Identify which cell holds the provided text, then report its (X, Y) central coordinate. 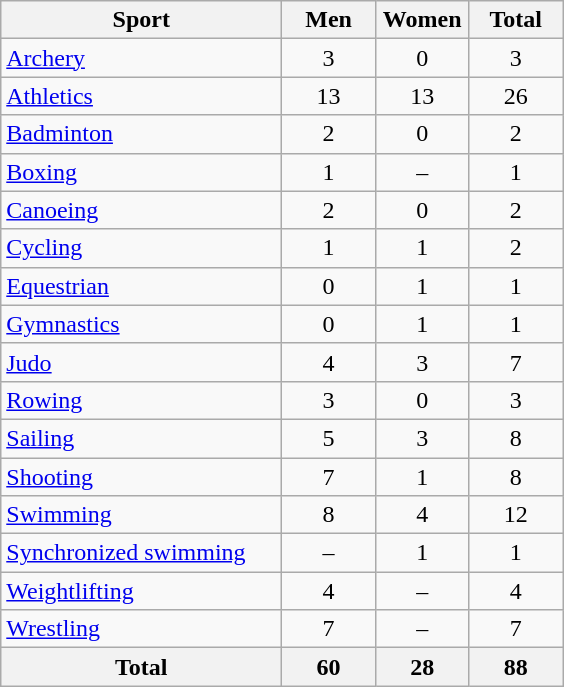
Equestrian (142, 286)
Women (422, 20)
12 (516, 515)
Cycling (142, 248)
Canoeing (142, 210)
Judo (142, 362)
Weightlifting (142, 591)
Men (329, 20)
Synchronized swimming (142, 553)
Shooting (142, 477)
5 (329, 438)
Boxing (142, 172)
28 (422, 667)
60 (329, 667)
Archery (142, 58)
Gymnastics (142, 324)
Wrestling (142, 629)
Rowing (142, 400)
88 (516, 667)
Swimming (142, 515)
Sport (142, 20)
26 (516, 96)
Sailing (142, 438)
Badminton (142, 134)
Athletics (142, 96)
